Capture the cell that displays the provided text and extract its [X, Y] central coordinate. 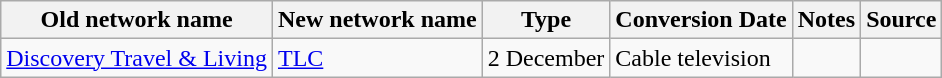
Notes [826, 20]
Cable television [701, 58]
Discovery Travel & Living [137, 58]
Source [902, 20]
New network name [377, 20]
Type [546, 20]
Old network name [137, 20]
Conversion Date [701, 20]
2 December [546, 58]
TLC [377, 58]
